For the text-containing cell, return its midpoint in (x, y) coordinate format. 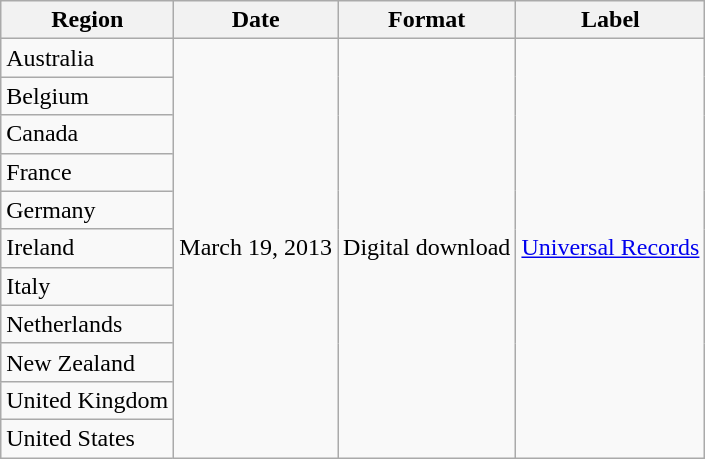
Digital download (427, 248)
Germany (88, 210)
Italy (88, 286)
Label (610, 20)
New Zealand (88, 362)
March 19, 2013 (256, 248)
Canada (88, 134)
Netherlands (88, 324)
United Kingdom (88, 400)
France (88, 172)
Australia (88, 58)
United States (88, 438)
Ireland (88, 248)
Date (256, 20)
Belgium (88, 96)
Region (88, 20)
Format (427, 20)
Universal Records (610, 248)
